Identify which cell holds the provided text, then report its [X, Y] central coordinate. 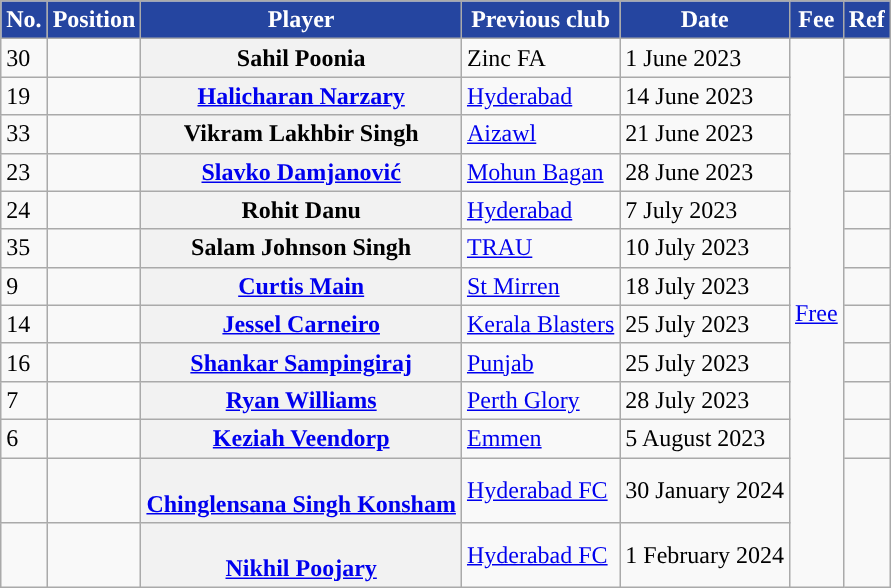
30 January 2024 [705, 490]
28 June 2023 [705, 172]
33 [24, 134]
Kerala Blasters [540, 324]
18 July 2023 [705, 286]
Ryan Williams [302, 400]
Zinc FA [540, 58]
23 [24, 172]
35 [24, 248]
Jessel Carneiro [302, 324]
Curtis Main [302, 286]
9 [24, 286]
Position [94, 20]
Vikram Lakhbir Singh [302, 134]
Halicharan Narzary [302, 96]
Salam Johnson Singh [302, 248]
Nikhil Poojary [302, 556]
St Mirren [540, 286]
Free [816, 314]
14 [24, 324]
Rohit Danu [302, 210]
Mohun Bagan [540, 172]
1 June 2023 [705, 58]
Keziah Veendorp [302, 438]
16 [24, 362]
6 [24, 438]
21 June 2023 [705, 134]
24 [24, 210]
30 [24, 58]
7 July 2023 [705, 210]
Fee [816, 20]
Player [302, 20]
Slavko Damjanović [302, 172]
TRAU [540, 248]
Aizawl [540, 134]
19 [24, 96]
Date [705, 20]
28 July 2023 [705, 400]
10 July 2023 [705, 248]
1 February 2024 [705, 556]
Previous club [540, 20]
Chinglensana Singh Konsham [302, 490]
Punjab [540, 362]
7 [24, 400]
14 June 2023 [705, 96]
Emmen [540, 438]
Shankar Sampingiraj [302, 362]
Ref [866, 20]
Sahil Poonia [302, 58]
5 August 2023 [705, 438]
Perth Glory [540, 400]
No. [24, 20]
